Detect which cell encompasses the target text, then output its (x, y) center coordinate. 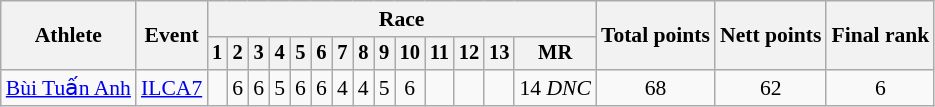
13 (499, 54)
62 (770, 88)
2 (238, 54)
8 (364, 54)
12 (469, 54)
14 DNC (555, 88)
7 (342, 54)
Total points (656, 36)
9 (384, 54)
3 (258, 54)
10 (410, 54)
MR (555, 54)
Final rank (880, 36)
Bùi Tuấn Anh (68, 88)
Event (172, 36)
11 (440, 54)
ILCA7 (172, 88)
Athlete (68, 36)
Nett points (770, 36)
Race (402, 19)
68 (656, 88)
1 (217, 54)
